Detect which cell encompasses the target text, then output its (x, y) center coordinate. 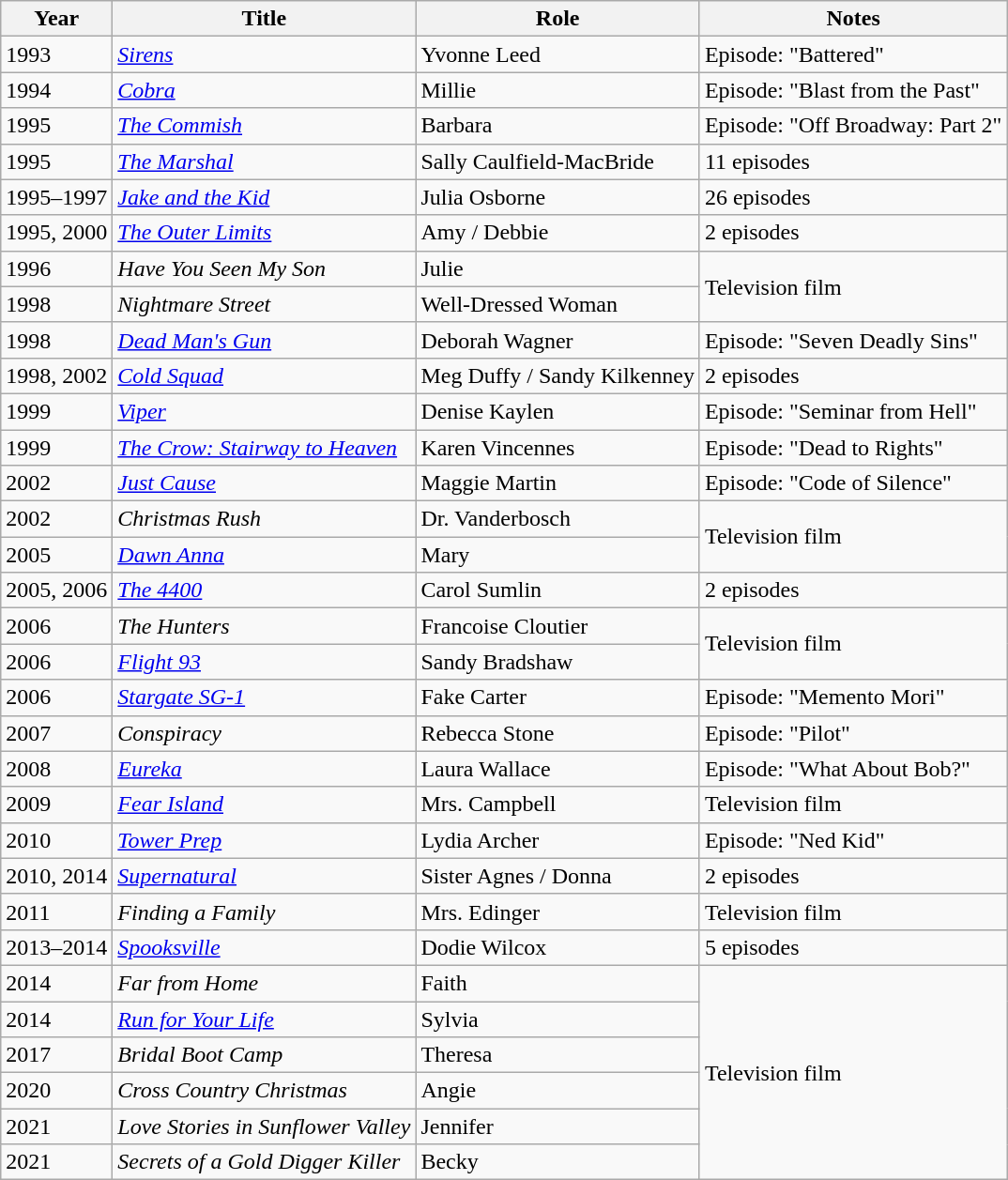
Becky (557, 1162)
Bridal Boot Camp (265, 1055)
Dead Man's Gun (265, 340)
Sally Caulfield-MacBride (557, 161)
Sirens (265, 54)
Mrs. Campbell (557, 805)
2005, 2006 (56, 590)
Dawn Anna (265, 555)
Episode: "Battered" (852, 54)
Maggie Martin (557, 483)
Viper (265, 411)
2017 (56, 1055)
2020 (56, 1091)
Well-Dressed Woman (557, 304)
Millie (557, 90)
Secrets of a Gold Digger Killer (265, 1162)
Supernatural (265, 876)
Cold Squad (265, 375)
1996 (56, 268)
2009 (56, 805)
Finding a Family (265, 912)
Fake Carter (557, 697)
Episode: "What About Bob?" (852, 769)
Barbara (557, 126)
Eureka (265, 769)
Julia Osborne (557, 197)
2008 (56, 769)
Meg Duffy / Sandy Kilkenney (557, 375)
5 episodes (852, 947)
Episode: "Seven Deadly Sins" (852, 340)
Denise Kaylen (557, 411)
Title (265, 19)
Sandy Bradshaw (557, 662)
Rebecca Stone (557, 733)
Francoise Cloutier (557, 626)
Role (557, 19)
Yvonne Leed (557, 54)
Episode: "Seminar from Hell" (852, 411)
Faith (557, 983)
Episode: "Blast from the Past" (852, 90)
Mary (557, 555)
Dr. Vanderbosch (557, 519)
The Marshal (265, 161)
2011 (56, 912)
1998, 2002 (56, 375)
Fear Island (265, 805)
Spooksville (265, 947)
Love Stories in Sunflower Valley (265, 1126)
Lydia Archer (557, 840)
Deborah Wagner (557, 340)
The Commish (265, 126)
Year (56, 19)
Tower Prep (265, 840)
The Hunters (265, 626)
1993 (56, 54)
The Outer Limits (265, 233)
11 episodes (852, 161)
Stargate SG-1 (265, 697)
26 episodes (852, 197)
2013–2014 (56, 947)
Dodie Wilcox (557, 947)
Jake and the Kid (265, 197)
Flight 93 (265, 662)
Angie (557, 1091)
Theresa (557, 1055)
Cross Country Christmas (265, 1091)
1994 (56, 90)
Amy / Debbie (557, 233)
Cobra (265, 90)
Mrs. Edinger (557, 912)
Episode: "Off Broadway: Part 2" (852, 126)
Laura Wallace (557, 769)
Run for Your Life (265, 1019)
2010 (56, 840)
Nightmare Street (265, 304)
Christmas Rush (265, 519)
Carol Sumlin (557, 590)
1995, 2000 (56, 233)
Episode: "Pilot" (852, 733)
Just Cause (265, 483)
Notes (852, 19)
Episode: "Memento Mori" (852, 697)
1995–1997 (56, 197)
Episode: "Dead to Rights" (852, 448)
Julie (557, 268)
The Crow: Stairway to Heaven (265, 448)
Sister Agnes / Donna (557, 876)
Episode: "Code of Silence" (852, 483)
Karen Vincennes (557, 448)
Episode: "Ned Kid" (852, 840)
2007 (56, 733)
Conspiracy (265, 733)
Have You Seen My Son (265, 268)
Jennifer (557, 1126)
2010, 2014 (56, 876)
Sylvia (557, 1019)
The 4400 (265, 590)
Far from Home (265, 983)
2005 (56, 555)
